For the text-containing cell, return its midpoint in (X, Y) coordinate format. 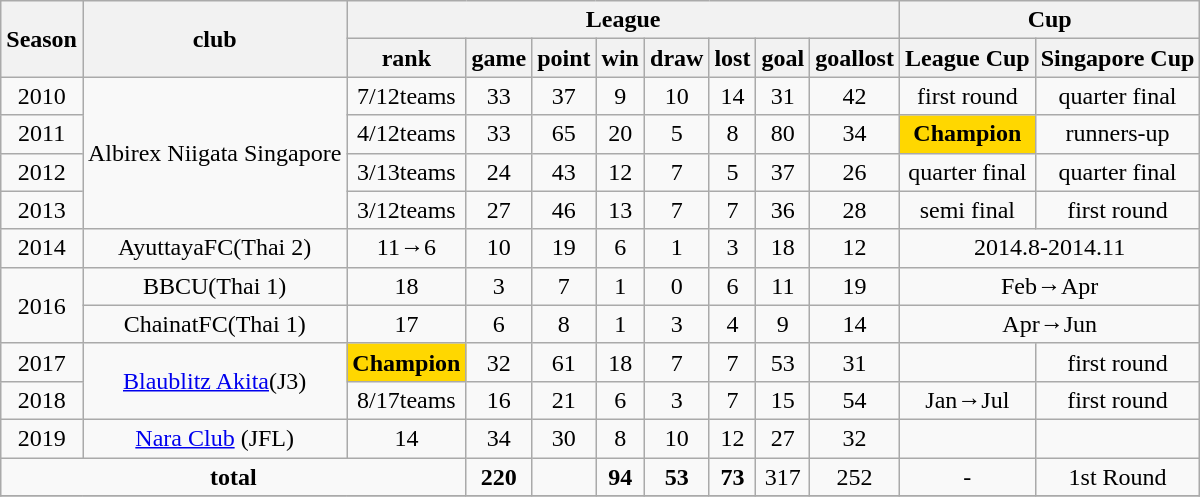
3/12teams (406, 210)
2018 (42, 400)
17 (406, 324)
11 (783, 286)
42 (855, 96)
Blaublitz Akita(J3) (214, 381)
4/12teams (406, 134)
21 (564, 400)
ChainatFC(Thai 1) (214, 324)
2011 (42, 134)
goal (783, 58)
runners-up (1118, 134)
semi final (967, 210)
Apr→Jun (1049, 324)
54 (855, 400)
- (967, 477)
4 (732, 324)
Jan→Jul (967, 400)
65 (564, 134)
46 (564, 210)
3/13teams (406, 172)
goallost (855, 58)
2010 (42, 96)
Singapore Cup (1118, 58)
20 (620, 134)
13 (620, 210)
Albirex Niigata Singapore (214, 153)
317 (783, 477)
win (620, 58)
43 (564, 172)
0 (677, 286)
rank (406, 58)
League (624, 20)
8/17teams (406, 400)
94 (620, 477)
2013 (42, 210)
252 (855, 477)
AyuttayaFC(Thai 2) (214, 248)
Season (42, 39)
game (499, 58)
2016 (42, 305)
2019 (42, 438)
1st Round (1118, 477)
BBCU(Thai 1) (214, 286)
73 (732, 477)
total (234, 477)
Nara Club (JFL) (214, 438)
7/12teams (406, 96)
Cup (1049, 20)
30 (564, 438)
2014 (42, 248)
lost (732, 58)
80 (783, 134)
220 (499, 477)
League Cup (967, 58)
2012 (42, 172)
Feb→Apr (1049, 286)
2014.8-2014.11 (1049, 248)
11→6 (406, 248)
draw (677, 58)
16 (499, 400)
15 (783, 400)
36 (783, 210)
2017 (42, 362)
28 (855, 210)
26 (855, 172)
point (564, 58)
24 (499, 172)
club (214, 39)
61 (564, 362)
